Determine the (X, Y) coordinate at the center of the cell enclosing the given text.  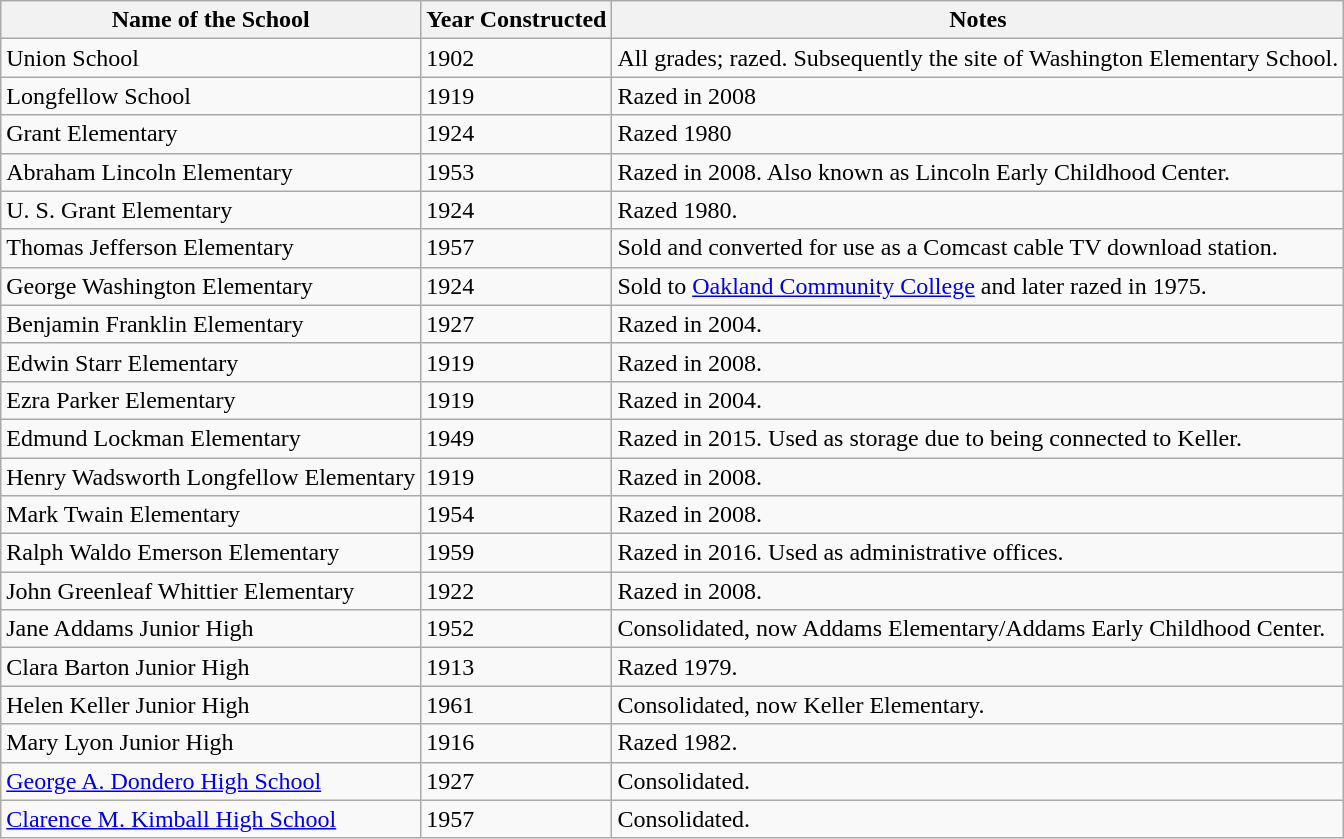
Razed 1982. (978, 743)
1954 (516, 515)
Grant Elementary (211, 134)
Sold and converted for use as a Comcast cable TV download station. (978, 248)
1922 (516, 591)
Abraham Lincoln Elementary (211, 172)
1913 (516, 667)
Ezra Parker Elementary (211, 400)
Notes (978, 20)
Benjamin Franklin Elementary (211, 324)
Razed in 2015. Used as storage due to being connected to Keller. (978, 438)
Longfellow School (211, 96)
All grades; razed. Subsequently the site of Washington Elementary School. (978, 58)
Razed in 2008 (978, 96)
1961 (516, 705)
Ralph Waldo Emerson Elementary (211, 553)
1916 (516, 743)
Clara Barton Junior High (211, 667)
1952 (516, 629)
1949 (516, 438)
Union School (211, 58)
Sold to Oakland Community College and later razed in 1975. (978, 286)
Jane Addams Junior High (211, 629)
Thomas Jefferson Elementary (211, 248)
Razed in 2008. Also known as Lincoln Early Childhood Center. (978, 172)
Helen Keller Junior High (211, 705)
Clarence M. Kimball High School (211, 819)
Henry Wadsworth Longfellow Elementary (211, 477)
Consolidated, now Keller Elementary. (978, 705)
George Washington Elementary (211, 286)
Edmund Lockman Elementary (211, 438)
Mark Twain Elementary (211, 515)
Edwin Starr Elementary (211, 362)
Consolidated, now Addams Elementary/Addams Early Childhood Center. (978, 629)
John Greenleaf Whittier Elementary (211, 591)
Razed in 2016. Used as administrative offices. (978, 553)
Razed 1980 (978, 134)
1902 (516, 58)
Year Constructed (516, 20)
1953 (516, 172)
Mary Lyon Junior High (211, 743)
George A. Dondero High School (211, 781)
Razed 1979. (978, 667)
Name of the School (211, 20)
1959 (516, 553)
U. S. Grant Elementary (211, 210)
Razed 1980. (978, 210)
